Return (x, y) of the center of cell containing provided text 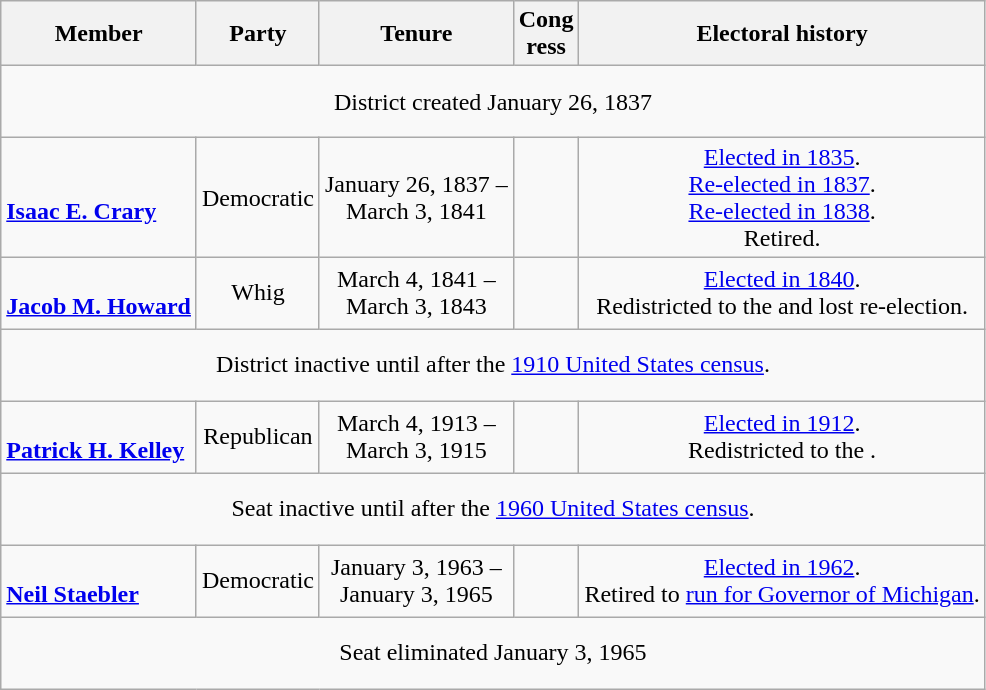
Patrick H. Kelley (99, 437)
District inactive until after the 1910 United States census. (493, 365)
Congress (546, 34)
Isaac E. Crary (99, 198)
Tenure (416, 34)
Seat inactive until after the 1960 United States census. (493, 509)
Party (258, 34)
Elected in 1835.Re-elected in 1837.Re-elected in 1838.Retired. (782, 198)
Neil Staebler (99, 581)
March 4, 1913 –March 3, 1915 (416, 437)
January 26, 1837 –March 3, 1841 (416, 198)
Republican (258, 437)
Jacob M. Howard (99, 293)
Elected in 1912.Redistricted to the . (782, 437)
January 3, 1963 –January 3, 1965 (416, 581)
Elected in 1962.Retired to run for Governor of Michigan. (782, 581)
Elected in 1840.Redistricted to the and lost re-election. (782, 293)
Member (99, 34)
Seat eliminated January 3, 1965 (493, 653)
Electoral history (782, 34)
District created January 26, 1837 (493, 102)
Whig (258, 293)
March 4, 1841 –March 3, 1843 (416, 293)
